Find where the given text appears and provide that cell's center as (x, y) coordinate. 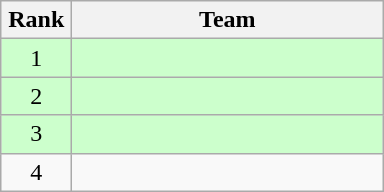
2 (36, 96)
Team (228, 20)
Rank (36, 20)
4 (36, 172)
1 (36, 58)
3 (36, 134)
